Extract the [X, Y] coordinate from the center of the cell holding the provided text.  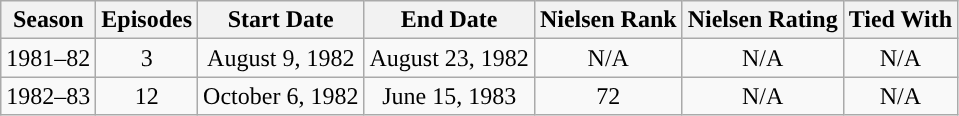
1982–83 [48, 96]
Episodes [147, 20]
October 6, 1982 [281, 96]
June 15, 1983 [449, 96]
Season [48, 20]
August 9, 1982 [281, 58]
3 [147, 58]
12 [147, 96]
Start Date [281, 20]
End Date [449, 20]
72 [608, 96]
Nielsen Rank [608, 20]
Nielsen Rating [762, 20]
Tied With [900, 20]
August 23, 1982 [449, 58]
1981–82 [48, 58]
